Provide the (x, y) coordinate of the cell's center where the given text is located.  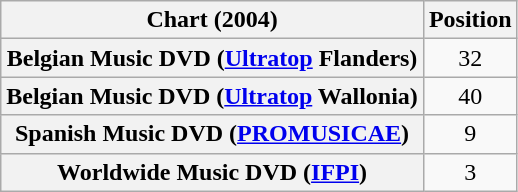
Belgian Music DVD (Ultratop Flanders) (212, 58)
3 (470, 172)
40 (470, 96)
Spanish Music DVD (PROMUSICAE) (212, 134)
9 (470, 134)
Belgian Music DVD (Ultratop Wallonia) (212, 96)
Position (470, 20)
Chart (2004) (212, 20)
Worldwide Music DVD (IFPI) (212, 172)
32 (470, 58)
